Search for the cell housing the specified text and yield its (x, y) center coordinate. 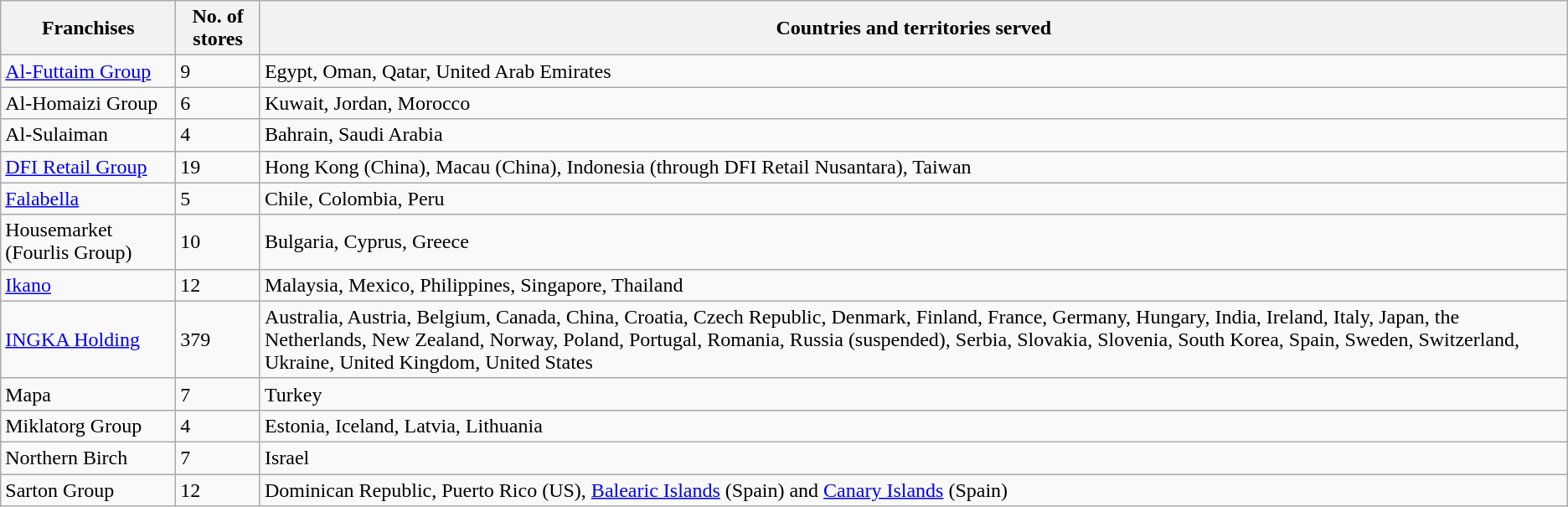
Egypt, Oman, Qatar, United Arab Emirates (913, 71)
INGKA Holding (89, 339)
Falabella (89, 199)
379 (218, 339)
Housemarket (Fourlis Group) (89, 241)
Kuwait, Jordan, Morocco (913, 103)
Al-Sulaiman (89, 135)
DFI Retail Group (89, 167)
5 (218, 199)
Ikano (89, 285)
Sarton Group (89, 490)
Franchises (89, 28)
Hong Kong (China), Macau (China), Indonesia (through DFI Retail Nusantara), Taiwan (913, 167)
Bahrain, Saudi Arabia (913, 135)
Al-Homaizi Group (89, 103)
Mapa (89, 394)
Miklatorg Group (89, 426)
Malaysia, Mexico, Philippines, Singapore, Thailand (913, 285)
Countries and territories served (913, 28)
19 (218, 167)
Northern Birch (89, 458)
Israel (913, 458)
Dominican Republic, Puerto Rico (US), Balearic Islands (Spain) and Canary Islands (Spain) (913, 490)
Chile, Colombia, Peru (913, 199)
No. of stores (218, 28)
9 (218, 71)
Estonia, Iceland, Latvia, Lithuania (913, 426)
6 (218, 103)
Turkey (913, 394)
Bulgaria, Cyprus, Greece (913, 241)
Al-Futtaim Group (89, 71)
10 (218, 241)
